From the cell containing the given text, extract its center point as [X, Y] coordinate. 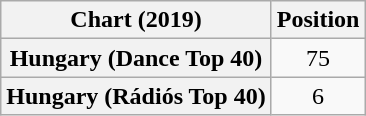
Hungary (Rádiós Top 40) [136, 96]
Chart (2019) [136, 20]
75 [318, 58]
6 [318, 96]
Hungary (Dance Top 40) [136, 58]
Position [318, 20]
